Detect which cell encompasses the target text, then output its [x, y] center coordinate. 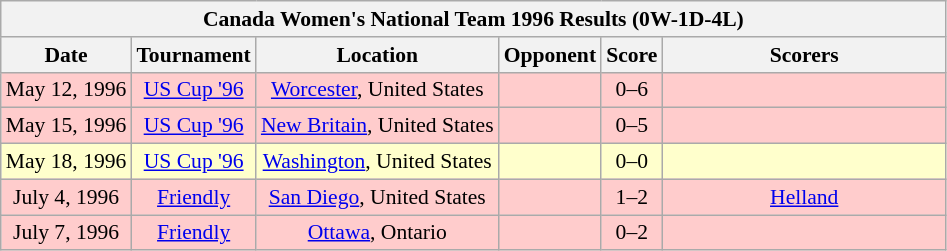
Worcester, United States [378, 90]
0–2 [632, 233]
Score [632, 55]
0–6 [632, 90]
0–5 [632, 126]
May 12, 1996 [66, 90]
Helland [804, 197]
San Diego, United States [378, 197]
Washington, United States [378, 162]
Date [66, 55]
May 18, 1996 [66, 162]
0–0 [632, 162]
Tournament [193, 55]
Location [378, 55]
New Britain, United States [378, 126]
1–2 [632, 197]
Scorers [804, 55]
July 7, 1996 [66, 233]
Canada Women's National Team 1996 Results (0W-1D-4L) [474, 19]
July 4, 1996 [66, 197]
Ottawa, Ontario [378, 233]
Opponent [550, 55]
May 15, 1996 [66, 126]
